Capture the cell that displays the provided text and extract its [X, Y] central coordinate. 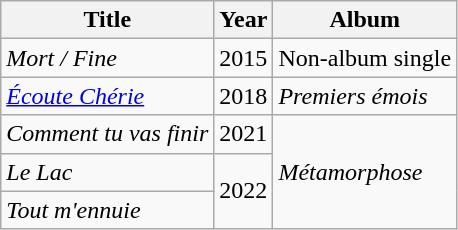
Métamorphose [365, 172]
Year [244, 20]
Écoute Chérie [108, 96]
Mort / Fine [108, 58]
Non-album single [365, 58]
Album [365, 20]
Tout m'ennuie [108, 210]
Premiers émois [365, 96]
2015 [244, 58]
Comment tu vas finir [108, 134]
2021 [244, 134]
2022 [244, 191]
Le Lac [108, 172]
Title [108, 20]
2018 [244, 96]
